Pinpoint the cell where the given text exists, returning its [X, Y] midpoint coordinate. 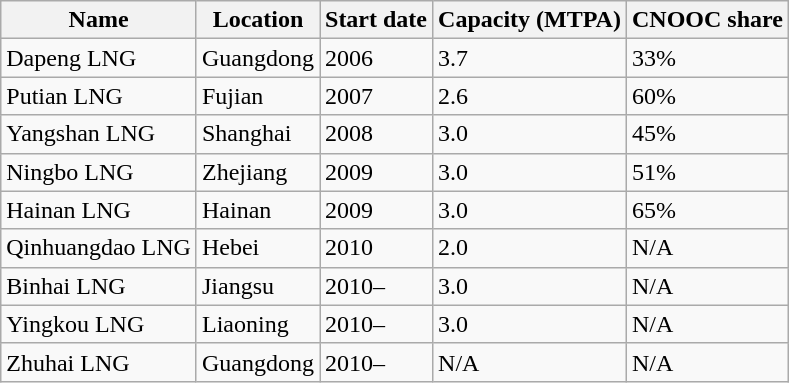
Liaoning [258, 324]
Qinhuangdao LNG [99, 248]
Fujian [258, 96]
2008 [376, 134]
CNOOC share [707, 20]
3.7 [530, 58]
Hainan [258, 210]
Putian LNG [99, 96]
Location [258, 20]
60% [707, 96]
2010 [376, 248]
Hainan LNG [99, 210]
Yangshan LNG [99, 134]
Start date [376, 20]
Hebei [258, 248]
2007 [376, 96]
51% [707, 172]
Zhuhai LNG [99, 362]
Binhai LNG [99, 286]
2.0 [530, 248]
2006 [376, 58]
Yingkou LNG [99, 324]
33% [707, 58]
Jiangsu [258, 286]
Dapeng LNG [99, 58]
Capacity (MTPA) [530, 20]
Ningbo LNG [99, 172]
45% [707, 134]
Zhejiang [258, 172]
Shanghai [258, 134]
2.6 [530, 96]
Name [99, 20]
65% [707, 210]
